Return [x, y] of the center of cell containing provided text 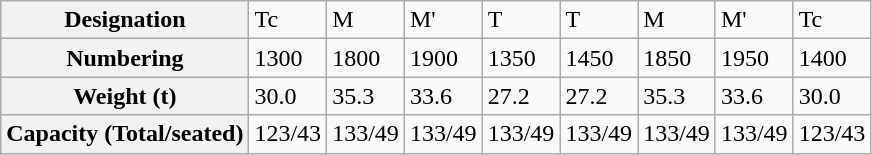
1400 [832, 58]
1350 [521, 58]
1900 [443, 58]
Numbering [125, 58]
1450 [599, 58]
1300 [288, 58]
1950 [754, 58]
1850 [677, 58]
Weight (t) [125, 96]
Designation [125, 20]
1800 [366, 58]
Capacity (Total/seated) [125, 134]
